Scan for the cell matching the given text and deliver its (X, Y) coordinate at center. 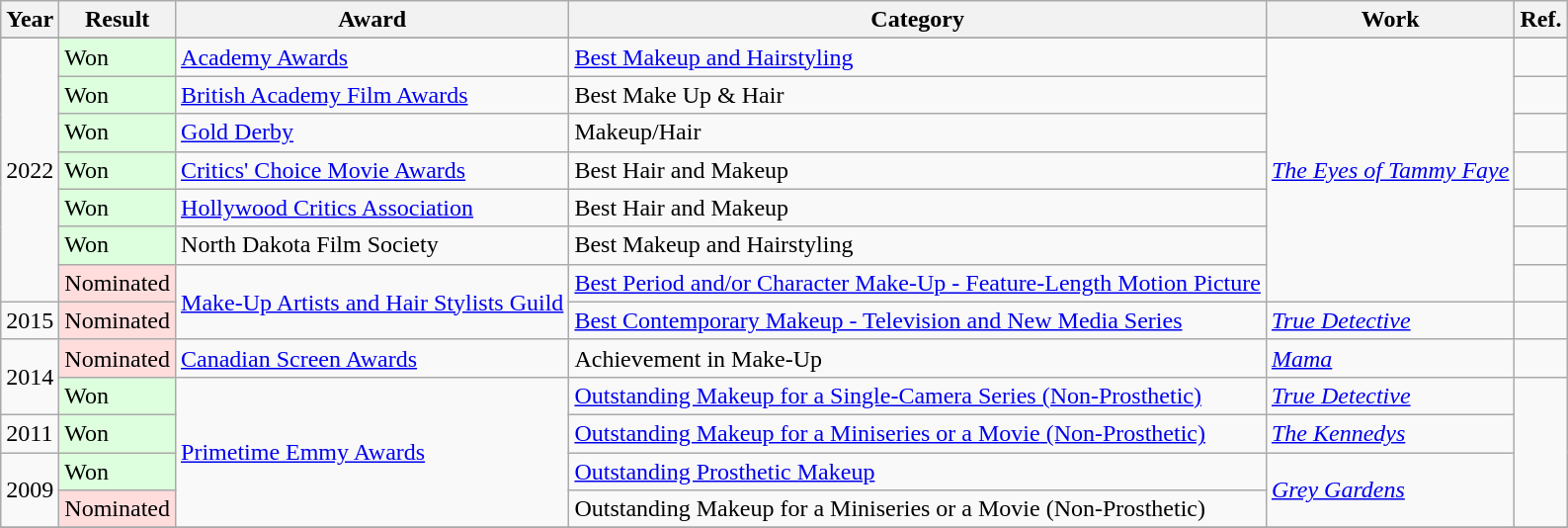
Hollywood Critics Association (372, 208)
Critics' Choice Movie Awards (372, 170)
2022 (30, 170)
Gold Derby (372, 132)
Year (30, 20)
The Eyes of Tammy Faye (1389, 170)
Make-Up Artists and Hair Stylists Guild (372, 302)
Academy Awards (372, 57)
Best Make Up & Hair (918, 95)
Canadian Screen Awards (372, 358)
Grey Gardens (1389, 490)
Best Period and/or Character Make-Up - Feature-Length Motion Picture (918, 283)
Outstanding Prosthetic Makeup (918, 472)
Outstanding Makeup for a Single-Camera Series (Non-Prosthetic) (918, 396)
Primetime Emmy Awards (372, 452)
Mama (1389, 358)
The Kennedys (1389, 433)
2014 (30, 377)
Achievement in Make-Up (918, 358)
Work (1389, 20)
Category (918, 20)
Ref. (1541, 20)
North Dakota Film Society (372, 245)
Makeup/Hair (918, 132)
2011 (30, 433)
British Academy Film Awards (372, 95)
Award (372, 20)
Best Contemporary Makeup - Television and New Media Series (918, 320)
Result (118, 20)
2015 (30, 320)
2009 (30, 490)
